Scan for the cell matching the given text and deliver its (x, y) coordinate at center. 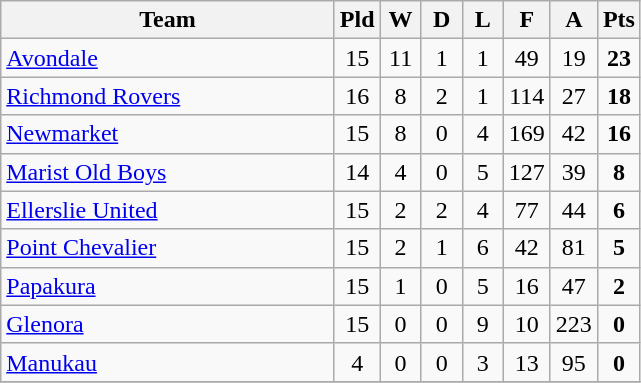
77 (526, 210)
Ellerslie United (168, 210)
A (574, 20)
Pts (618, 20)
47 (574, 286)
Marist Old Boys (168, 172)
D (442, 20)
169 (526, 134)
L (482, 20)
39 (574, 172)
Avondale (168, 58)
11 (400, 58)
Point Chevalier (168, 248)
9 (482, 324)
Papakura (168, 286)
F (526, 20)
Richmond Rovers (168, 96)
18 (618, 96)
44 (574, 210)
27 (574, 96)
Glenora (168, 324)
95 (574, 362)
49 (526, 58)
81 (574, 248)
Newmarket (168, 134)
223 (574, 324)
23 (618, 58)
10 (526, 324)
W (400, 20)
127 (526, 172)
19 (574, 58)
13 (526, 362)
Team (168, 20)
114 (526, 96)
Manukau (168, 362)
3 (482, 362)
Pld (357, 20)
14 (357, 172)
